Output the (X, Y) coordinate of the center of the cell containing the given text.  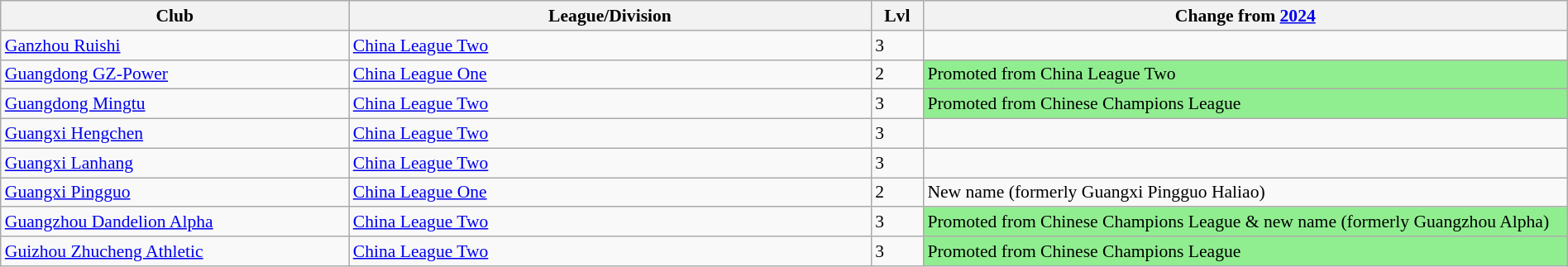
Change from 2024 (1245, 16)
Guangdong GZ-Power (175, 74)
Promoted from Chinese Champions League & new name (formerly Guangzhou Alpha) (1245, 222)
League/Division (610, 16)
Lvl (896, 16)
Guangzhou Dandelion Alpha (175, 222)
Ganzhou Ruishi (175, 45)
Guangxi Lanhang (175, 163)
Guizhou Zhucheng Athletic (175, 251)
New name (formerly Guangxi Pingguo Haliao) (1245, 193)
Guangxi Hengchen (175, 134)
Guangdong Mingtu (175, 104)
Promoted from China League Two (1245, 74)
Guangxi Pingguo (175, 193)
Club (175, 16)
